Detect which cell encompasses the target text, then output its (X, Y) center coordinate. 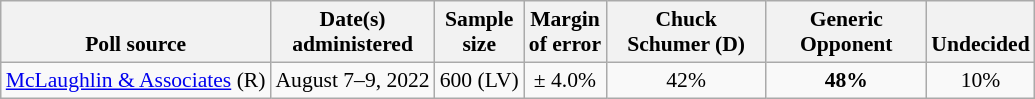
Samplesize (480, 32)
GenericOpponent (846, 32)
McLaughlin & Associates (R) (136, 80)
August 7–9, 2022 (352, 80)
ChuckSchumer (D) (686, 32)
Date(s)administered (352, 32)
± 4.0% (565, 80)
Undecided (980, 32)
48% (846, 80)
Marginof error (565, 32)
10% (980, 80)
Poll source (136, 32)
600 (LV) (480, 80)
42% (686, 80)
